Search for the cell housing the specified text and yield its [X, Y] center coordinate. 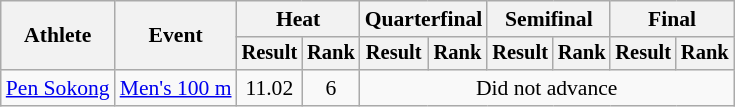
Semifinal [548, 19]
Event [176, 36]
6 [331, 88]
Athlete [58, 36]
Pen Sokong [58, 88]
11.02 [270, 88]
Heat [298, 19]
Men's 100 m [176, 88]
Final [672, 19]
Quarterfinal [424, 19]
Did not advance [547, 88]
